Scan for the cell matching the given text and deliver its (x, y) coordinate at center. 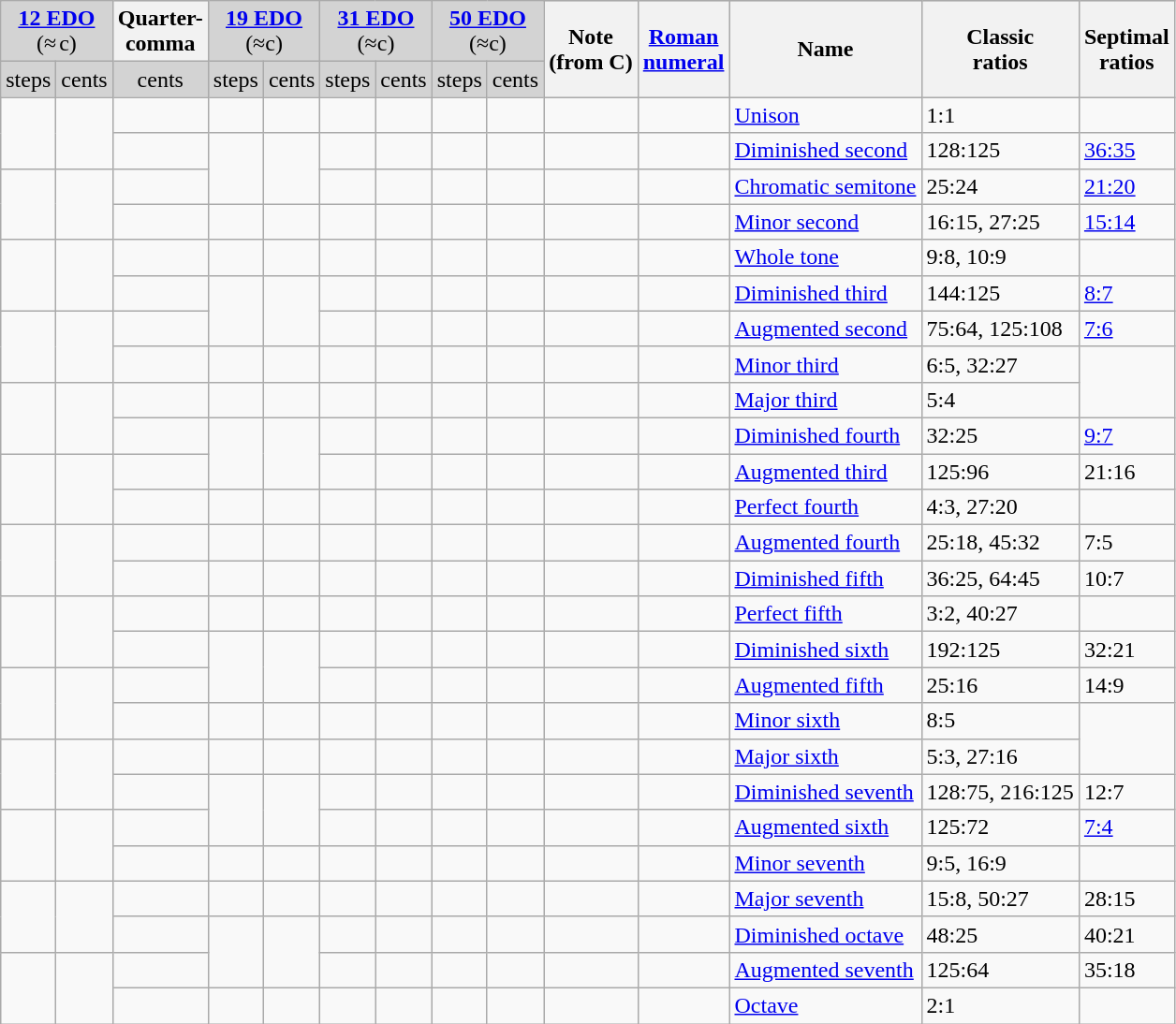
Augmented seventh (826, 970)
Augmented sixth (826, 827)
4:3, 27:20 (1000, 507)
8:7 (1126, 293)
Romannumeral (684, 49)
Octave (826, 1005)
128:125 (1000, 151)
3:2, 40:27 (1000, 614)
Perfect fourth (826, 507)
36:25, 64:45 (1000, 578)
128:75, 216:125 (1000, 792)
Augmented fourth (826, 543)
10:7 (1126, 578)
2:1 (1000, 1005)
Augmented fifth (826, 685)
21:16 (1126, 471)
Major third (826, 400)
75:64, 125:108 (1000, 329)
36:35 (1126, 151)
31 EDO(≈c) (376, 32)
15:14 (1126, 222)
12 EDO(≈ c) (56, 32)
125:64 (1000, 970)
35:18 (1126, 970)
1:1 (1000, 115)
25:24 (1000, 186)
28:15 (1126, 899)
Major sixth (826, 756)
Unison (826, 115)
Minor sixth (826, 721)
32:25 (1000, 435)
125:72 (1000, 827)
48:25 (1000, 934)
Diminished sixth (826, 650)
Perfect fifth (826, 614)
Minor seventh (826, 863)
Diminished second (826, 151)
21:20 (1126, 186)
144:125 (1000, 293)
7:5 (1126, 543)
192:125 (1000, 650)
Diminished fourth (826, 435)
5:4 (1000, 400)
15:8, 50:27 (1000, 899)
Name (826, 49)
Diminished octave (826, 934)
25:16 (1000, 685)
Minor second (826, 222)
Minor third (826, 364)
5:3, 27:16 (1000, 756)
12:7 (1126, 792)
19 EDO(≈c) (264, 32)
16:15, 27:25 (1000, 222)
Quarter-comma (160, 32)
Chromatic semitone (826, 186)
9:7 (1126, 435)
25:18, 45:32 (1000, 543)
Note(from C) (592, 49)
7:4 (1126, 827)
Diminished seventh (826, 792)
6:5, 32:27 (1000, 364)
50 EDO(≈c) (487, 32)
Diminished third (826, 293)
Augmented second (826, 329)
Classicratios (1000, 49)
Diminished fifth (826, 578)
32:21 (1126, 650)
7:6 (1126, 329)
Major seventh (826, 899)
125:96 (1000, 471)
14:9 (1126, 685)
9:8, 10:9 (1000, 257)
8:5 (1000, 721)
Septimalratios (1126, 49)
Whole tone (826, 257)
Augmented third (826, 471)
9:5, 16:9 (1000, 863)
40:21 (1126, 934)
